Pinpoint the cell where the given text exists, returning its [X, Y] midpoint coordinate. 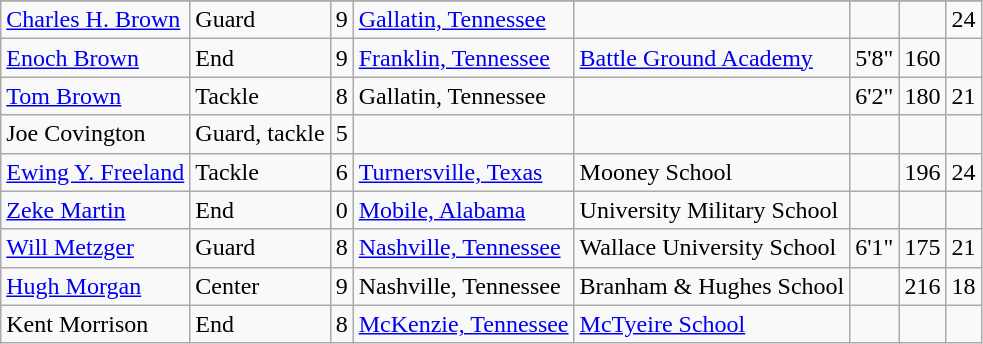
216 [922, 286]
6'1" [874, 248]
Wallace University School [712, 248]
6'2" [874, 96]
Mooney School [712, 172]
Enoch Brown [96, 58]
Joe Covington [96, 134]
196 [922, 172]
Will Metzger [96, 248]
Kent Morrison [96, 324]
Hugh Morgan [96, 286]
Guard, tackle [260, 134]
175 [922, 248]
University Military School [712, 210]
McTyeire School [712, 324]
5 [342, 134]
6 [342, 172]
18 [964, 286]
Ewing Y. Freeland [96, 172]
0 [342, 210]
Charles H. Brown [96, 20]
160 [922, 58]
Mobile, Alabama [464, 210]
Branham & Hughes School [712, 286]
McKenzie, Tennessee [464, 324]
5'8" [874, 58]
Battle Ground Academy [712, 58]
Tom Brown [96, 96]
Franklin, Tennessee [464, 58]
Center [260, 286]
180 [922, 96]
Turnersville, Texas [464, 172]
Zeke Martin [96, 210]
